For the text-containing cell, return its midpoint in [x, y] coordinate format. 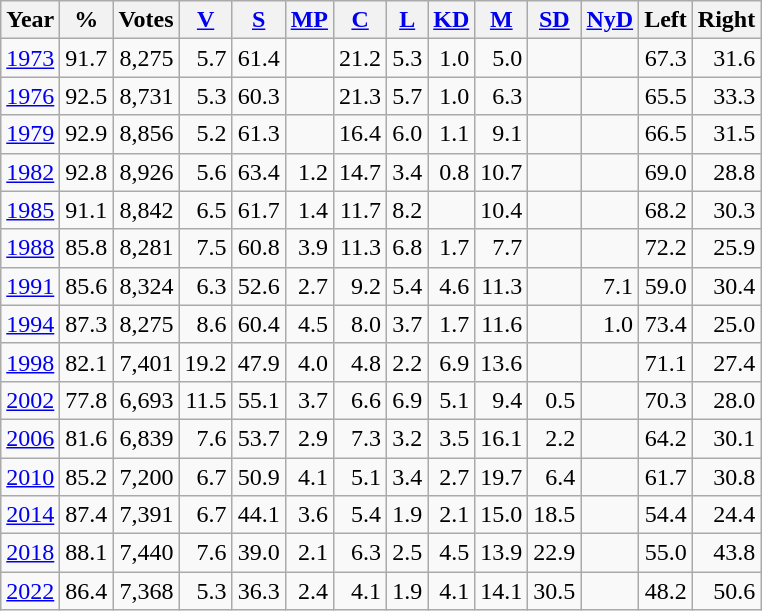
3.6 [309, 515]
2018 [30, 553]
64.2 [666, 438]
1.4 [309, 210]
92.9 [86, 134]
66.5 [666, 134]
86.4 [86, 591]
14.7 [360, 172]
92.5 [86, 96]
8.6 [206, 324]
6.4 [554, 477]
19.2 [206, 362]
43.8 [726, 553]
14.1 [502, 591]
55.0 [666, 553]
60.4 [258, 324]
7,200 [146, 477]
7,391 [146, 515]
61.3 [258, 134]
Left [666, 20]
1998 [30, 362]
31.6 [726, 58]
68.2 [666, 210]
1985 [30, 210]
6.6 [360, 400]
2.9 [309, 438]
91.7 [86, 58]
1979 [30, 134]
7,440 [146, 553]
52.6 [258, 286]
61.4 [258, 58]
91.1 [86, 210]
30.4 [726, 286]
7.3 [360, 438]
21.3 [360, 96]
33.3 [726, 96]
0.8 [452, 172]
8,856 [146, 134]
53.7 [258, 438]
59.0 [666, 286]
48.2 [666, 591]
0.5 [554, 400]
8,926 [146, 172]
7,368 [146, 591]
1973 [30, 58]
82.1 [86, 362]
24.4 [726, 515]
1982 [30, 172]
4.6 [452, 286]
6,839 [146, 438]
22.9 [554, 553]
NyD [610, 20]
50.6 [726, 591]
50.9 [258, 477]
V [206, 20]
1976 [30, 96]
67.3 [666, 58]
16.4 [360, 134]
9.2 [360, 286]
9.1 [502, 134]
60.8 [258, 248]
2010 [30, 477]
44.1 [258, 515]
87.3 [86, 324]
15.0 [502, 515]
2006 [30, 438]
Year [30, 20]
9.4 [502, 400]
3.2 [408, 438]
L [408, 20]
KD [452, 20]
69.0 [666, 172]
88.1 [86, 553]
30.3 [726, 210]
3.9 [309, 248]
1991 [30, 286]
10.4 [502, 210]
7.5 [206, 248]
81.6 [86, 438]
28.8 [726, 172]
Right [726, 20]
73.4 [666, 324]
5.0 [502, 58]
55.1 [258, 400]
6,693 [146, 400]
1988 [30, 248]
85.2 [86, 477]
47.9 [258, 362]
85.8 [86, 248]
54.4 [666, 515]
7.7 [502, 248]
6.5 [206, 210]
28.0 [726, 400]
2.5 [408, 553]
8,842 [146, 210]
27.4 [726, 362]
2014 [30, 515]
19.7 [502, 477]
10.7 [502, 172]
13.6 [502, 362]
M [502, 20]
30.1 [726, 438]
2002 [30, 400]
21.2 [360, 58]
8,281 [146, 248]
8,731 [146, 96]
25.9 [726, 248]
30.5 [554, 591]
16.1 [502, 438]
11.5 [206, 400]
70.3 [666, 400]
65.5 [666, 96]
2022 [30, 591]
85.6 [86, 286]
S [258, 20]
31.5 [726, 134]
3.5 [452, 438]
63.4 [258, 172]
1994 [30, 324]
8.2 [408, 210]
72.2 [666, 248]
5.6 [206, 172]
8,324 [146, 286]
4.8 [360, 362]
MP [309, 20]
7.1 [610, 286]
71.1 [666, 362]
36.3 [258, 591]
25.0 [726, 324]
1.2 [309, 172]
2.4 [309, 591]
5.2 [206, 134]
Votes [146, 20]
% [86, 20]
30.8 [726, 477]
C [360, 20]
4.0 [309, 362]
13.9 [502, 553]
6.0 [408, 134]
18.5 [554, 515]
1.1 [452, 134]
11.7 [360, 210]
7,401 [146, 362]
60.3 [258, 96]
SD [554, 20]
6.8 [408, 248]
92.8 [86, 172]
11.6 [502, 324]
8.0 [360, 324]
87.4 [86, 515]
77.8 [86, 400]
39.0 [258, 553]
